Scan for the cell matching the given text and deliver its (X, Y) coordinate at center. 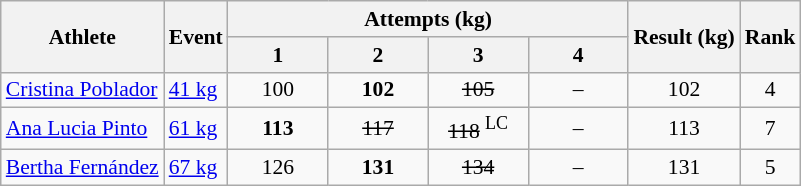
Athlete (82, 36)
118 LC (478, 128)
67 kg (196, 167)
1 (278, 55)
134 (478, 167)
5 (770, 167)
Cristina Poblador (82, 90)
Result (kg) (684, 36)
126 (278, 167)
117 (378, 128)
Bertha Fernández (82, 167)
Attempts (kg) (428, 19)
100 (278, 90)
7 (770, 128)
Rank (770, 36)
2 (378, 55)
105 (478, 90)
Ana Lucia Pinto (82, 128)
Event (196, 36)
41 kg (196, 90)
61 kg (196, 128)
3 (478, 55)
